For the text-containing cell, return its midpoint in (X, Y) coordinate format. 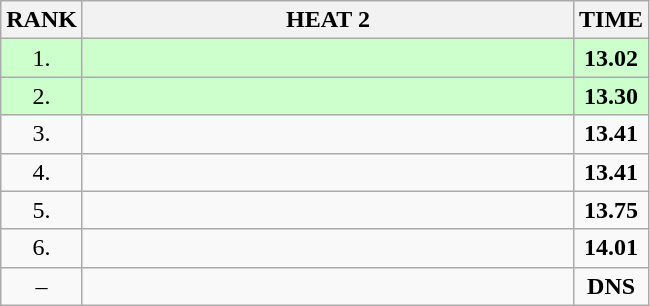
13.75 (612, 210)
– (42, 286)
4. (42, 172)
1. (42, 58)
5. (42, 210)
3. (42, 134)
TIME (612, 20)
RANK (42, 20)
13.02 (612, 58)
2. (42, 96)
6. (42, 248)
14.01 (612, 248)
DNS (612, 286)
HEAT 2 (328, 20)
13.30 (612, 96)
